Output the [x, y] coordinate of the center of the cell containing the given text.  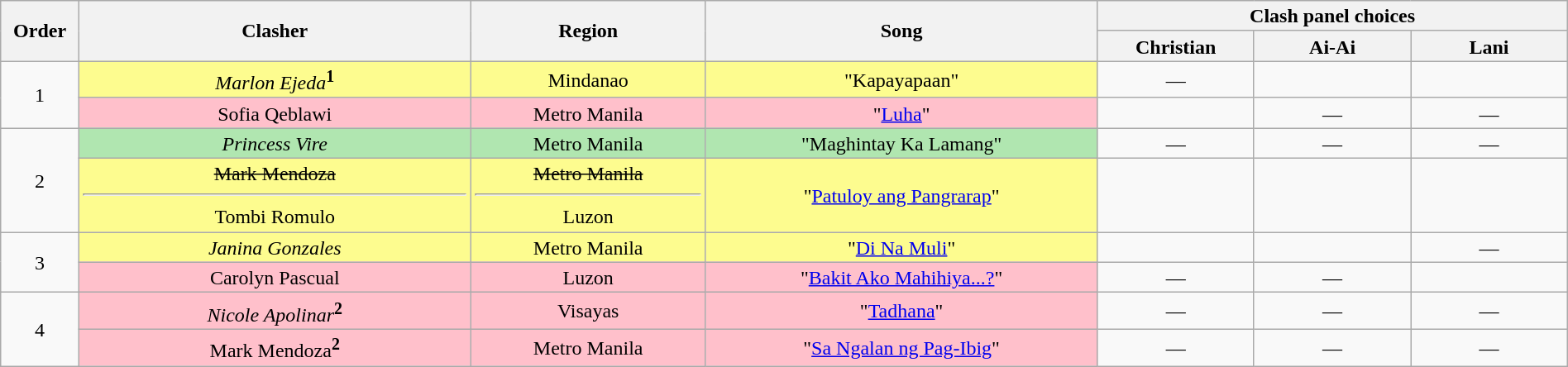
"Luha" [901, 112]
Nicole Apolinar2 [275, 311]
Marlon Ejeda1 [275, 79]
Luzon [588, 278]
"Bakit Ako Mahihiya...?" [901, 278]
Clasher [275, 31]
Princess Vire [275, 144]
Metro ManilaLuzon [588, 195]
"Patuloy ang Pangrarap" [901, 195]
Carolyn Pascual [275, 278]
Region [588, 31]
"Di Na Muli" [901, 248]
Sofia Qeblawi [275, 112]
3 [40, 263]
"Maghintay Ka Lamang" [901, 144]
"Kapayapaan" [901, 79]
Ai-Ai [1331, 46]
Clash panel choices [1332, 17]
Christian [1176, 46]
Mark Mendoza2 [275, 347]
Order [40, 31]
Lani [1489, 46]
Mindanao [588, 79]
1 [40, 94]
"Tadhana" [901, 311]
2 [40, 180]
Song [901, 31]
Mark MendozaTombi Romulo [275, 195]
Visayas [588, 311]
4 [40, 329]
Janina Gonzales [275, 248]
"Sa Ngalan ng Pag-Ibig" [901, 347]
